Return the [x, y] coordinate for the center point of the cell that contains the specified text.  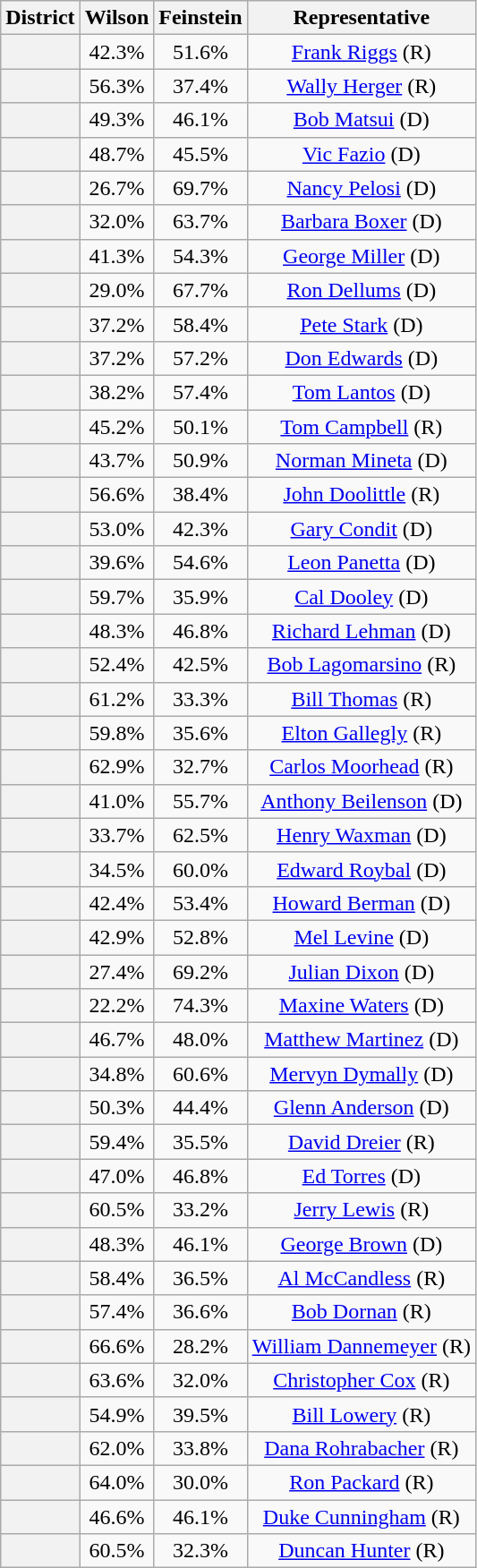
Christopher Cox (R) [362, 1380]
Leon Panetta (D) [362, 563]
Bob Lagomarsino (R) [362, 665]
62.0% [116, 1448]
54.6% [200, 563]
Elton Gallegly (R) [362, 733]
41.0% [116, 801]
Wally Herger (R) [362, 86]
43.7% [116, 461]
Bob Dornan (R) [362, 1312]
Julian Dixon (D) [362, 971]
39.6% [116, 563]
67.7% [200, 290]
33.8% [200, 1448]
64.0% [116, 1482]
60.6% [200, 1074]
37.4% [200, 86]
Bob Matsui (D) [362, 120]
Ron Packard (R) [362, 1482]
35.6% [200, 733]
Jerry Lewis (R) [362, 1210]
38.4% [200, 495]
Mel Levine (D) [362, 937]
Dana Rohrabacher (R) [362, 1448]
William Dannemeyer (R) [362, 1346]
66.6% [116, 1346]
Norman Mineta (D) [362, 461]
District [40, 18]
49.3% [116, 120]
Duncan Hunter (R) [362, 1551]
Frank Riggs (R) [362, 52]
30.0% [200, 1482]
35.5% [200, 1142]
26.7% [116, 188]
Howard Berman (D) [362, 903]
36.6% [200, 1312]
36.5% [200, 1278]
53.4% [200, 903]
33.3% [200, 699]
45.2% [116, 427]
45.5% [200, 154]
32.3% [200, 1551]
61.2% [116, 699]
32.7% [200, 767]
44.4% [200, 1108]
33.2% [200, 1210]
Bill Lowery (R) [362, 1414]
Bill Thomas (R) [362, 699]
Pete Stark (D) [362, 324]
69.2% [200, 971]
54.9% [116, 1414]
27.4% [116, 971]
Henry Waxman (D) [362, 835]
George Brown (D) [362, 1244]
Vic Fazio (D) [362, 154]
69.7% [200, 188]
Carlos Moorhead (R) [362, 767]
54.3% [200, 256]
Barbara Boxer (D) [362, 222]
35.9% [200, 597]
Anthony Beilenson (D) [362, 801]
Ed Torres (D) [362, 1176]
59.7% [116, 597]
33.7% [116, 835]
48.0% [200, 1040]
46.7% [116, 1040]
22.2% [116, 1006]
29.0% [116, 290]
28.2% [200, 1346]
46.6% [116, 1517]
Nancy Pelosi (D) [362, 188]
Tom Lantos (D) [362, 392]
Feinstein [200, 18]
41.3% [116, 256]
63.6% [116, 1380]
Representative [362, 18]
53.0% [116, 529]
Glenn Anderson (D) [362, 1108]
52.4% [116, 665]
David Dreier (R) [362, 1142]
51.6% [200, 52]
50.9% [200, 461]
Al McCandless (R) [362, 1278]
42.5% [200, 665]
34.8% [116, 1074]
Cal Dooley (D) [362, 597]
Tom Campbell (R) [362, 427]
52.8% [200, 937]
56.3% [116, 86]
39.5% [200, 1414]
62.9% [116, 767]
Maxine Waters (D) [362, 1006]
Don Edwards (D) [362, 358]
50.3% [116, 1108]
47.0% [116, 1176]
55.7% [200, 801]
60.0% [200, 869]
56.6% [116, 495]
48.7% [116, 154]
George Miller (D) [362, 256]
Matthew Martinez (D) [362, 1040]
Duke Cunningham (R) [362, 1517]
34.5% [116, 869]
38.2% [116, 392]
Richard Lehman (D) [362, 631]
Gary Condit (D) [362, 529]
Ron Dellums (D) [362, 290]
59.4% [116, 1142]
62.5% [200, 835]
50.1% [200, 427]
42.4% [116, 903]
74.3% [200, 1006]
42.9% [116, 937]
John Doolittle (R) [362, 495]
Mervyn Dymally (D) [362, 1074]
59.8% [116, 733]
Edward Roybal (D) [362, 869]
63.7% [200, 222]
57.2% [200, 358]
Wilson [116, 18]
